Output the [x, y] coordinate of the center of the cell containing the given text.  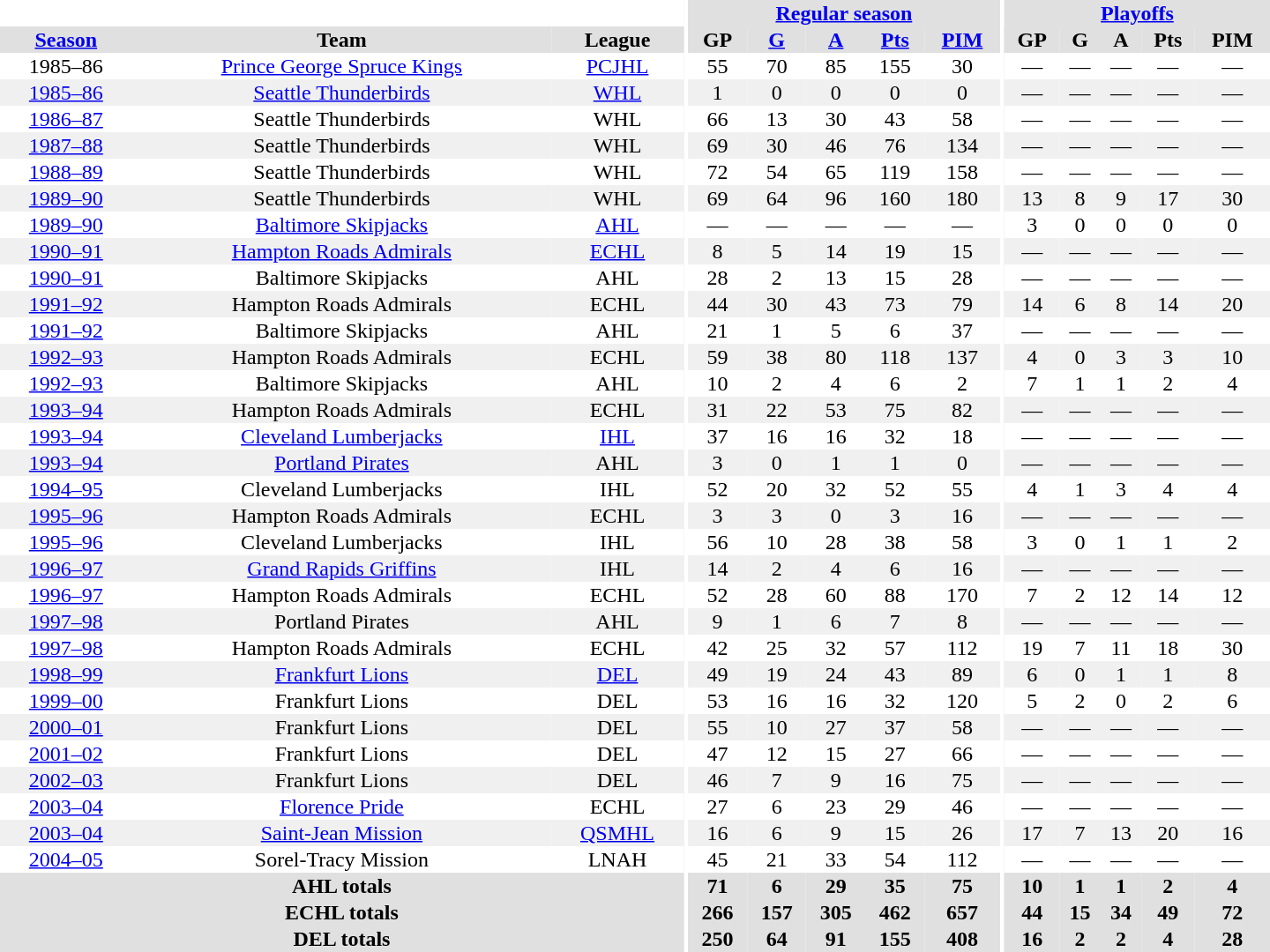
158 [961, 172]
305 [836, 912]
160 [894, 198]
Team [342, 40]
11 [1121, 648]
Playoffs [1138, 13]
71 [718, 886]
408 [961, 939]
82 [961, 410]
88 [894, 595]
1988–89 [66, 172]
85 [836, 66]
33 [836, 859]
LNAH [617, 859]
80 [836, 357]
70 [776, 66]
57 [894, 648]
2001–02 [66, 754]
157 [776, 912]
73 [894, 304]
2004–05 [66, 859]
Prince George Spruce Kings [342, 66]
31 [718, 410]
250 [718, 939]
47 [718, 754]
76 [894, 145]
Florence Pride [342, 807]
League [617, 40]
266 [718, 912]
65 [836, 172]
Sorel-Tracy Mission [342, 859]
Saint-Jean Mission [342, 833]
134 [961, 145]
56 [718, 542]
170 [961, 595]
118 [894, 357]
22 [776, 410]
1987–88 [66, 145]
79 [961, 304]
Season [66, 40]
59 [718, 357]
Grand Rapids Griffins [342, 569]
23 [836, 807]
180 [961, 198]
96 [836, 198]
120 [961, 701]
91 [836, 939]
1986–87 [66, 119]
PCJHL [617, 66]
45 [718, 859]
25 [776, 648]
60 [836, 595]
462 [894, 912]
2002–03 [66, 780]
657 [961, 912]
DEL totals [342, 939]
Regular season [844, 13]
35 [894, 886]
QSMHL [617, 833]
24 [836, 674]
1994–95 [66, 489]
89 [961, 674]
1999–00 [66, 701]
ECHL totals [342, 912]
AHL totals [342, 886]
26 [961, 833]
2000–01 [66, 727]
1998–99 [66, 674]
34 [1121, 912]
42 [718, 648]
137 [961, 357]
119 [894, 172]
